Determine the [X, Y] coordinate at the center of the cell enclosing the given text.  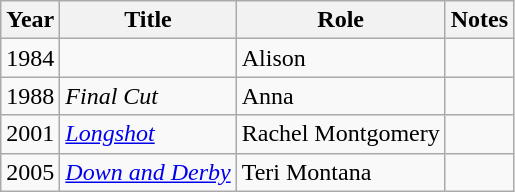
Final Cut [148, 96]
Notes [479, 20]
1988 [30, 96]
2005 [30, 172]
Anna [340, 96]
Longshot [148, 134]
2001 [30, 134]
Teri Montana [340, 172]
Year [30, 20]
Alison [340, 58]
Rachel Montgomery [340, 134]
1984 [30, 58]
Role [340, 20]
Down and Derby [148, 172]
Title [148, 20]
